Return [X, Y] of the center of cell containing provided text 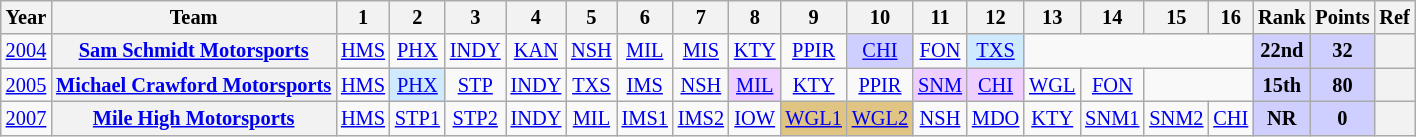
MIS [701, 51]
Ref [1394, 17]
NR [1282, 118]
Mile High Motorsports [194, 118]
IOW [755, 118]
Points [1342, 17]
4 [536, 17]
STP [476, 85]
MDO [996, 118]
3 [476, 17]
Michael Crawford Motorsports [194, 85]
7 [701, 17]
32 [1342, 51]
15 [1176, 17]
22nd [1282, 51]
WGL [1052, 85]
11 [940, 17]
Year [26, 17]
SNM2 [1176, 118]
Rank [1282, 17]
80 [1342, 85]
5 [591, 17]
STP2 [476, 118]
16 [1230, 17]
9 [814, 17]
SNM1 [1112, 118]
1 [363, 17]
12 [996, 17]
6 [645, 17]
0 [1342, 118]
SNM [940, 85]
2005 [26, 85]
10 [880, 17]
IMS [645, 85]
Team [194, 17]
13 [1052, 17]
IMS1 [645, 118]
KAN [536, 51]
WGL1 [814, 118]
2 [418, 17]
14 [1112, 17]
STP1 [418, 118]
8 [755, 17]
IMS2 [701, 118]
2007 [26, 118]
15th [1282, 85]
Sam Schmidt Motorsports [194, 51]
2004 [26, 51]
WGL2 [880, 118]
